Extract the (x, y) coordinate from the center of the cell holding the provided text.  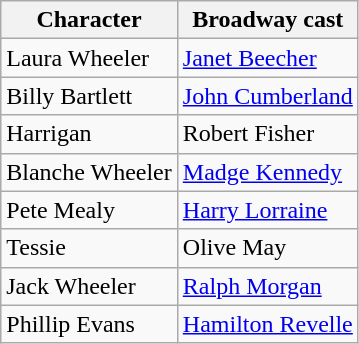
Laura Wheeler (90, 58)
Broadway cast (268, 20)
Janet Beecher (268, 58)
Billy Bartlett (90, 96)
Hamilton Revelle (268, 324)
Harrigan (90, 134)
Harry Lorraine (268, 210)
Tessie (90, 248)
Madge Kennedy (268, 172)
John Cumberland (268, 96)
Olive May (268, 248)
Character (90, 20)
Phillip Evans (90, 324)
Blanche Wheeler (90, 172)
Ralph Morgan (268, 286)
Pete Mealy (90, 210)
Robert Fisher (268, 134)
Jack Wheeler (90, 286)
